Identify which cell holds the provided text, then report its [X, Y] central coordinate. 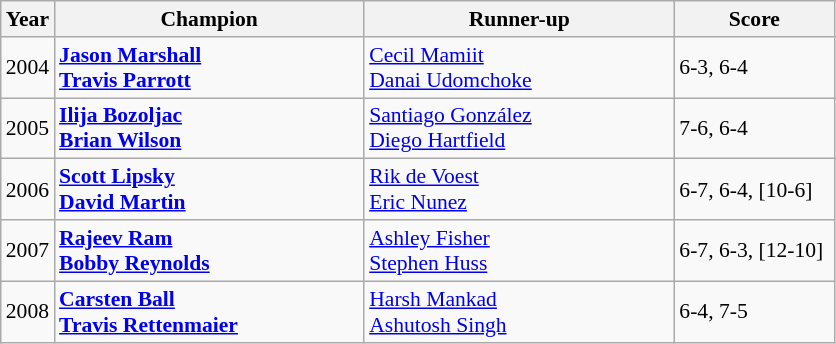
6-4, 7-5 [754, 312]
6-7, 6-4, [10-6] [754, 190]
6-3, 6-4 [754, 68]
Rajeev Ram Bobby Reynolds [209, 250]
Runner-up [519, 19]
Cecil Mamiit Danai Udomchoke [519, 68]
Ilija Bozoljac Brian Wilson [209, 128]
7-6, 6-4 [754, 128]
Jason Marshall Travis Parrott [209, 68]
Rik de Voest Eric Nunez [519, 190]
2004 [28, 68]
Harsh Mankad Ashutosh Singh [519, 312]
Champion [209, 19]
2007 [28, 250]
Score [754, 19]
2005 [28, 128]
Year [28, 19]
Carsten Ball Travis Rettenmaier [209, 312]
2006 [28, 190]
Scott Lipsky David Martin [209, 190]
2008 [28, 312]
Santiago González Diego Hartfield [519, 128]
6-7, 6-3, [12-10] [754, 250]
Ashley Fisher Stephen Huss [519, 250]
